Provide the [X, Y] coordinate of the cell's center where the given text is located.  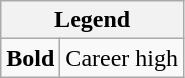
Career high [122, 58]
Legend [92, 20]
Bold [30, 58]
